From the cell containing the given text, extract its center point as (X, Y) coordinate. 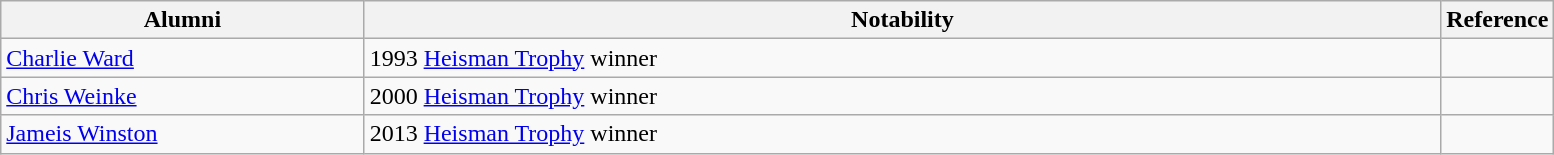
Alumni (182, 20)
Reference (1498, 20)
2000 Heisman Trophy winner (902, 96)
Chris Weinke (182, 96)
Charlie Ward (182, 58)
1993 Heisman Trophy winner (902, 58)
2013 Heisman Trophy winner (902, 134)
Jameis Winston (182, 134)
Notability (902, 20)
